Output the [x, y] coordinate of the center of the cell containing the given text.  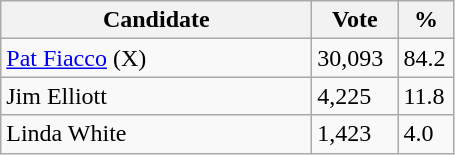
Vote [355, 20]
Candidate [156, 20]
Jim Elliott [156, 96]
Pat Fiacco (X) [156, 58]
% [426, 20]
1,423 [355, 134]
Linda White [156, 134]
4,225 [355, 96]
11.8 [426, 96]
30,093 [355, 58]
84.2 [426, 58]
4.0 [426, 134]
